For the text-containing cell, return its midpoint in (X, Y) coordinate format. 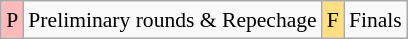
F (333, 20)
Preliminary rounds & Repechage (172, 20)
P (12, 20)
Finals (376, 20)
